Capture the cell that displays the provided text and extract its (X, Y) central coordinate. 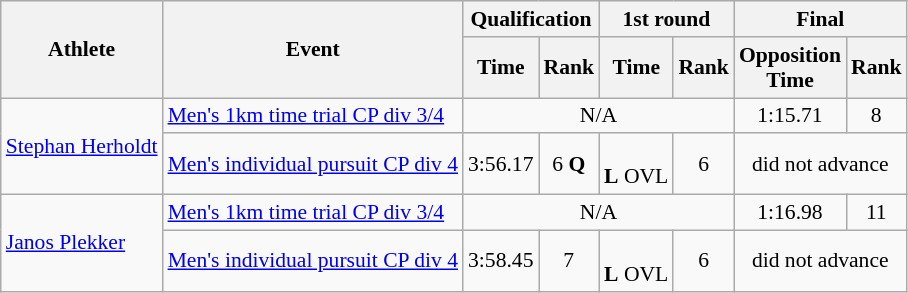
OppositionTime (790, 68)
1:15.71 (790, 116)
Qualification (531, 19)
8 (876, 116)
Event (313, 50)
Stephan Herholdt (82, 146)
1:16.98 (790, 213)
11 (876, 213)
7 (568, 260)
6 Q (568, 164)
Janos Plekker (82, 244)
1st round (666, 19)
Final (820, 19)
3:58.45 (500, 260)
Athlete (82, 50)
3:56.17 (500, 164)
